Capture the cell that displays the provided text and extract its [x, y] central coordinate. 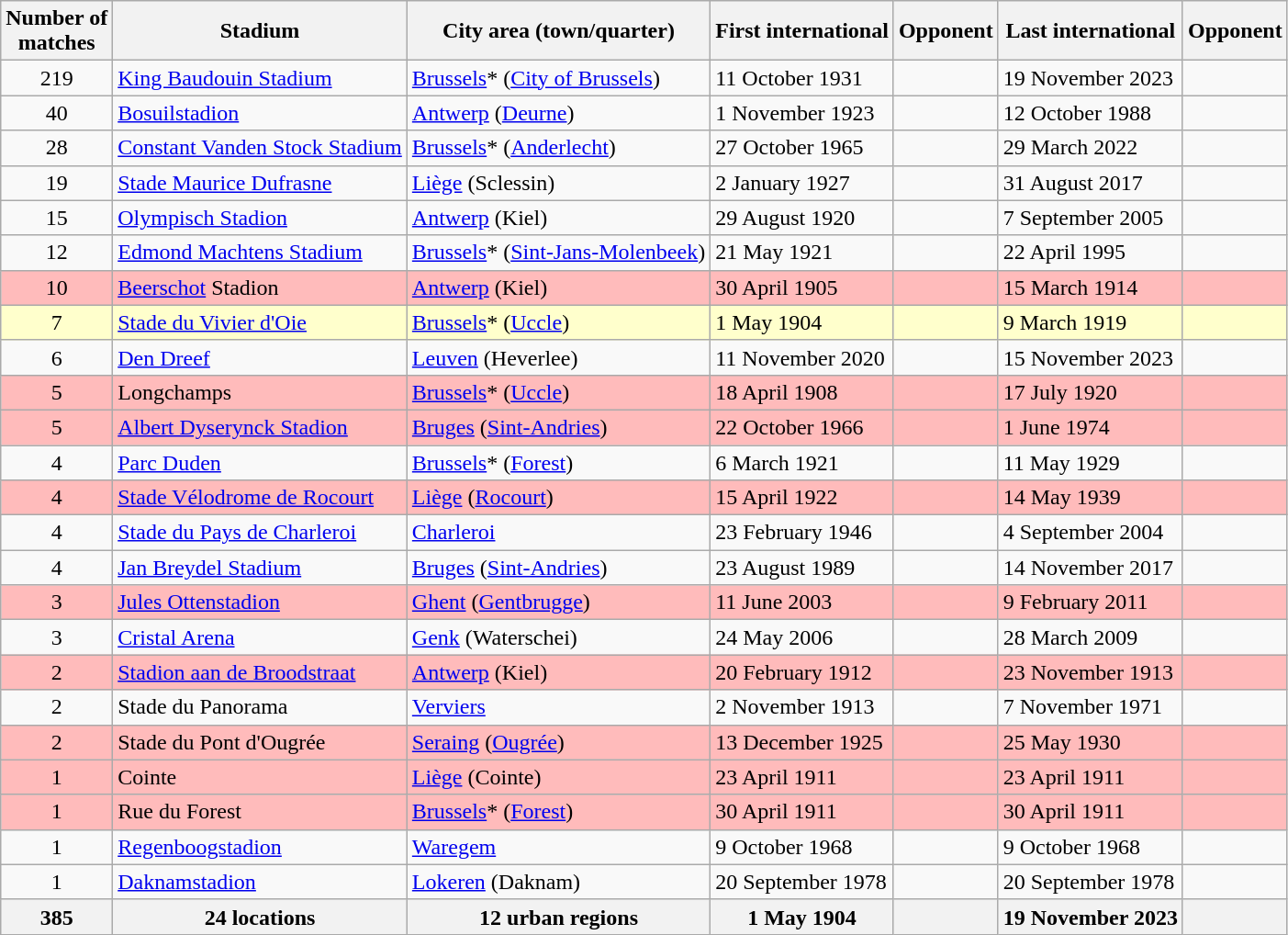
1 June 1974 [1091, 427]
12 [57, 253]
King Baudouin Stadium [261, 78]
11 October 1931 [802, 78]
Constant Vanden Stock Stadium [261, 148]
219 [57, 78]
Den Dreef [261, 357]
Brussels* (City of Brussels) [558, 78]
Last international [1091, 31]
9 March 1919 [1091, 322]
Beerschot Stadion [261, 287]
21 May 1921 [802, 253]
30 April 1905 [802, 287]
22 April 1995 [1091, 253]
Charleroi [558, 533]
Stadion aan de Broodstraat [261, 672]
23 August 1989 [802, 568]
Cointe [261, 777]
Leuven (Heverlee) [558, 357]
6 [57, 357]
28 [57, 148]
Brussels* (Anderlecht) [558, 148]
385 [57, 917]
13 December 1925 [802, 742]
Verviers [558, 707]
Olympisch Stadion [261, 218]
11 June 2003 [802, 603]
28 March 2009 [1091, 637]
6 March 1921 [802, 462]
11 May 1929 [1091, 462]
22 October 1966 [802, 427]
Ghent (Gentbrugge) [558, 603]
7 September 2005 [1091, 218]
Stade du Vivier d'Oie [261, 322]
Seraing (Ougrée) [558, 742]
Longchamps [261, 392]
Stade du Pont d'Ougrée [261, 742]
18 April 1908 [802, 392]
Stade du Panorama [261, 707]
23 November 1913 [1091, 672]
27 October 1965 [802, 148]
24 May 2006 [802, 637]
Number of matches [57, 31]
Waregem [558, 847]
Stade Vélodrome de Rocourt [261, 498]
10 [57, 287]
40 [57, 113]
4 September 2004 [1091, 533]
15 [57, 218]
City area (town/quarter) [558, 31]
Genk (Waterschei) [558, 637]
31 August 2017 [1091, 183]
Daknamstadion [261, 882]
Lokeren (Daknam) [558, 882]
Stadium [261, 31]
14 November 2017 [1091, 568]
15 November 2023 [1091, 357]
7 [57, 322]
11 November 2020 [802, 357]
14 May 1939 [1091, 498]
25 May 1930 [1091, 742]
17 July 1920 [1091, 392]
First international [802, 31]
15 April 1922 [802, 498]
23 February 1946 [802, 533]
Jan Breydel Stadium [261, 568]
Parc Duden [261, 462]
7 November 1971 [1091, 707]
Liège (Cointe) [558, 777]
2 January 1927 [802, 183]
12 October 1988 [1091, 113]
Liège (Sclessin) [558, 183]
9 February 2011 [1091, 603]
Brussels* (Sint-Jans-Molenbeek) [558, 253]
Edmond Machtens Stadium [261, 253]
15 March 1914 [1091, 287]
Stade Maurice Dufrasne [261, 183]
20 February 1912 [802, 672]
24 locations [261, 917]
Regenboogstadion [261, 847]
12 urban regions [558, 917]
Cristal Arena [261, 637]
2 November 1913 [802, 707]
19 [57, 183]
Albert Dyserynck Stadion [261, 427]
Bosuilstadion [261, 113]
29 August 1920 [802, 218]
Stade du Pays de Charleroi [261, 533]
Antwerp (Deurne) [558, 113]
Rue du Forest [261, 812]
29 March 2022 [1091, 148]
1 November 1923 [802, 113]
Liège (Rocourt) [558, 498]
Jules Ottenstadion [261, 603]
